Find where the given text appears and provide that cell's center as (X, Y) coordinate. 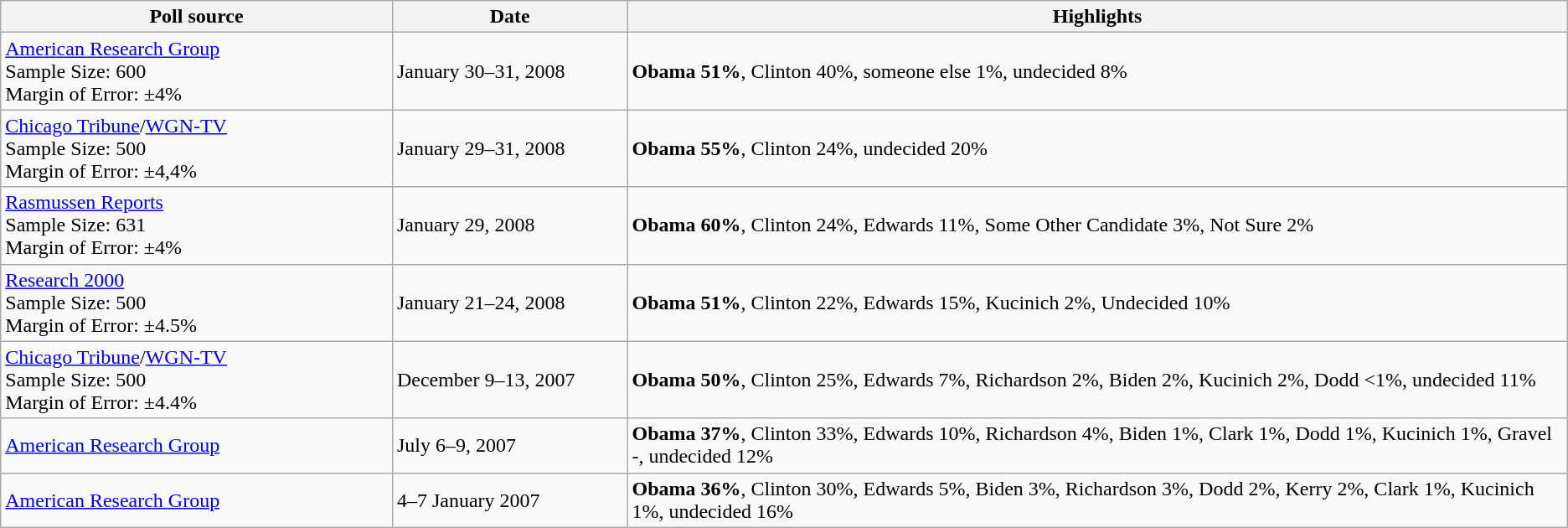
Chicago Tribune/WGN-TVSample Size: 500 Margin of Error: ±4,4% (197, 148)
Obama 55%, Clinton 24%, undecided 20% (1097, 148)
January 29, 2008 (509, 225)
Obama 51%, Clinton 40%, someone else 1%, undecided 8% (1097, 71)
Chicago Tribune/WGN-TVSample Size: 500 Margin of Error: ±4.4% (197, 380)
Obama 60%, Clinton 24%, Edwards 11%, Some Other Candidate 3%, Not Sure 2% (1097, 225)
Obama 51%, Clinton 22%, Edwards 15%, Kucinich 2%, Undecided 10% (1097, 303)
January 21–24, 2008 (509, 303)
January 29–31, 2008 (509, 148)
Research 2000Sample Size: 500 Margin of Error: ±4.5% (197, 303)
January 30–31, 2008 (509, 71)
Poll source (197, 17)
Highlights (1097, 17)
American Research GroupSample Size: 600 Margin of Error: ±4% (197, 71)
Date (509, 17)
Rasmussen ReportsSample Size: 631 Margin of Error: ±4% (197, 225)
4–7 January 2007 (509, 500)
Obama 50%, Clinton 25%, Edwards 7%, Richardson 2%, Biden 2%, Kucinich 2%, Dodd <1%, undecided 11% (1097, 380)
December 9–13, 2007 (509, 380)
July 6–9, 2007 (509, 446)
Obama 36%, Clinton 30%, Edwards 5%, Biden 3%, Richardson 3%, Dodd 2%, Kerry 2%, Clark 1%, Kucinich 1%, undecided 16% (1097, 500)
Obama 37%, Clinton 33%, Edwards 10%, Richardson 4%, Biden 1%, Clark 1%, Dodd 1%, Kucinich 1%, Gravel -, undecided 12% (1097, 446)
